Scan for the cell matching the given text and deliver its (x, y) coordinate at center. 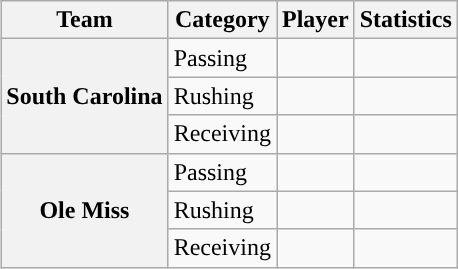
Ole Miss (84, 210)
Player (315, 20)
South Carolina (84, 96)
Team (84, 20)
Category (222, 20)
Statistics (406, 20)
